Detect which cell encompasses the target text, then output its (x, y) center coordinate. 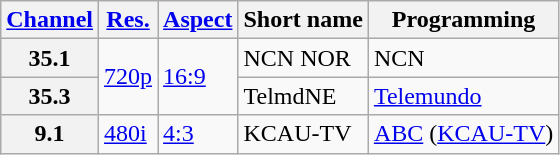
Res. (128, 20)
TelmdNE (303, 96)
4:3 (198, 134)
ABC (KCAU-TV) (463, 134)
480i (128, 134)
Channel (50, 20)
Telemundo (463, 96)
35.3 (50, 96)
16:9 (198, 77)
KCAU-TV (303, 134)
35.1 (50, 58)
9.1 (50, 134)
NCN NOR (303, 58)
NCN (463, 58)
Programming (463, 20)
Short name (303, 20)
Aspect (198, 20)
720p (128, 77)
